Locate the cell with the specified text and output its (X, Y) center coordinate. 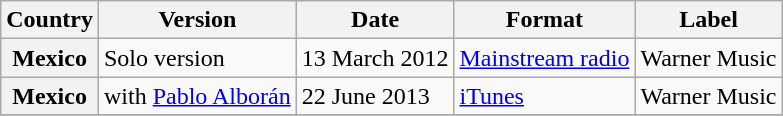
Format (544, 20)
Label (708, 20)
22 June 2013 (375, 96)
13 March 2012 (375, 58)
with Pablo Alborán (197, 96)
Mainstream radio (544, 58)
Solo version (197, 58)
Date (375, 20)
Version (197, 20)
iTunes (544, 96)
Country (50, 20)
